Search for the cell housing the specified text and yield its (x, y) center coordinate. 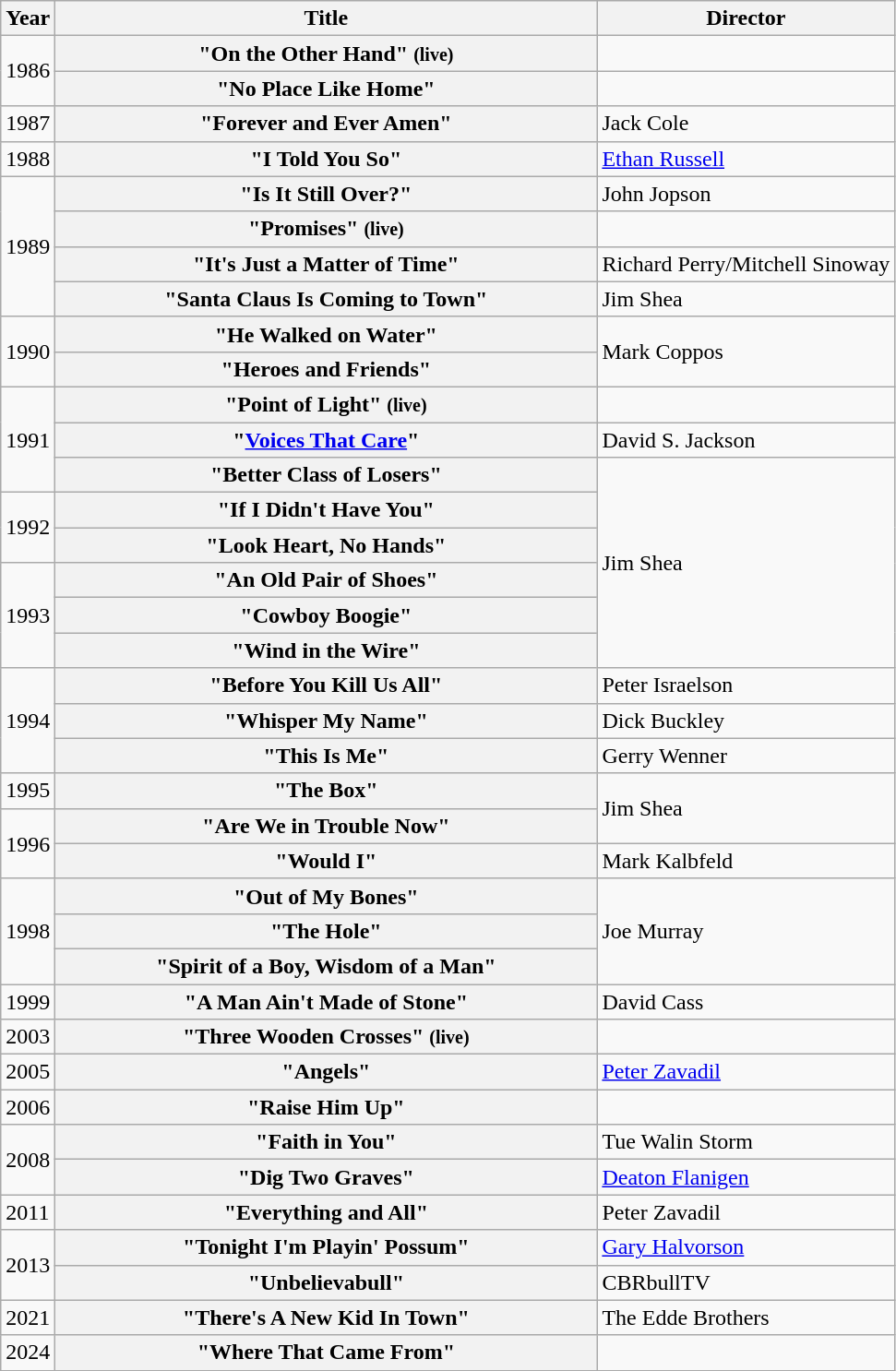
1992 (28, 528)
"Faith in You" (327, 1142)
"Better Class of Losers" (327, 475)
"He Walked on Water" (327, 334)
Gerry Wenner (746, 756)
"A Man Ain't Made of Stone" (327, 1001)
"Wind in the Wire" (327, 650)
"Look Heart, No Hands" (327, 545)
"Angels" (327, 1072)
2003 (28, 1037)
"If I Didn't Have You" (327, 510)
1996 (28, 843)
Jack Cole (746, 124)
Peter Israelson (746, 685)
"Is It Still Over?" (327, 194)
"Would I" (327, 861)
"Heroes and Friends" (327, 369)
"The Box" (327, 791)
"Dig Two Graves" (327, 1177)
"Tonight I'm Playin' Possum" (327, 1247)
"The Hole" (327, 931)
"This Is Me" (327, 756)
2008 (28, 1160)
1999 (28, 1001)
1990 (28, 352)
"Three Wooden Crosses" (live) (327, 1037)
"Point of Light" (live) (327, 404)
Title (327, 18)
2011 (28, 1212)
David S. Jackson (746, 440)
"Spirit of a Boy, Wisdom of a Man" (327, 966)
"Santa Claus Is Coming to Town" (327, 299)
"Raise Him Up" (327, 1107)
The Edde Brothers (746, 1317)
Gary Halvorson (746, 1247)
"Promises" (live) (327, 229)
"It's Just a Matter of Time" (327, 264)
John Jopson (746, 194)
2005 (28, 1072)
David Cass (746, 1001)
1987 (28, 124)
Dick Buckley (746, 721)
"On the Other Hand" (live) (327, 54)
2024 (28, 1353)
Mark Kalbfeld (746, 861)
1988 (28, 159)
1993 (28, 615)
2021 (28, 1317)
"No Place Like Home" (327, 89)
"Where That Came From" (327, 1353)
"Out of My Bones" (327, 896)
Mark Coppos (746, 352)
CBRbullTV (746, 1282)
"An Old Pair of Shoes" (327, 580)
"Whisper My Name" (327, 721)
"I Told You So" (327, 159)
1986 (28, 71)
Richard Perry/Mitchell Sinoway (746, 264)
Ethan Russell (746, 159)
Tue Walin Storm (746, 1142)
1998 (28, 931)
1995 (28, 791)
"There's A New Kid In Town" (327, 1317)
"Unbelievabull" (327, 1282)
"Cowboy Boogie" (327, 615)
"Before You Kill Us All" (327, 685)
1994 (28, 721)
Year (28, 18)
Director (746, 18)
1991 (28, 439)
"Are We in Trouble Now" (327, 826)
2013 (28, 1265)
"Everything and All" (327, 1212)
Joe Murray (746, 931)
"Voices That Care" (327, 440)
1989 (28, 246)
2006 (28, 1107)
Deaton Flanigen (746, 1177)
"Forever and Ever Amen" (327, 124)
